Identify which cell holds the provided text, then report its (X, Y) central coordinate. 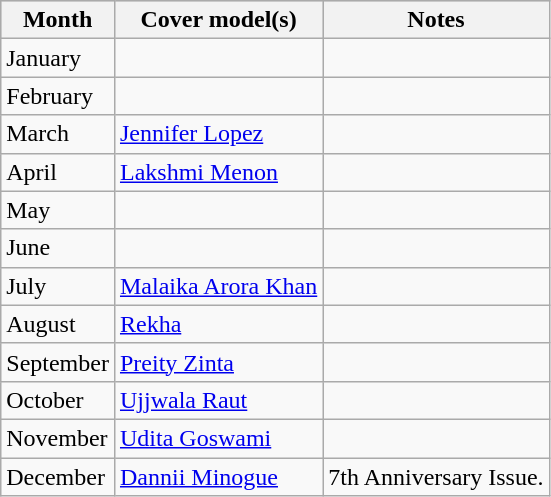
Udita Goswami (218, 438)
Ujjwala Raut (218, 400)
Notes (436, 20)
Malaika Arora Khan (218, 286)
January (58, 58)
7th Anniversary Issue. (436, 477)
Preity Zinta (218, 362)
March (58, 134)
May (58, 210)
November (58, 438)
Month (58, 20)
December (58, 477)
April (58, 172)
Rekha (218, 324)
Cover model(s) (218, 20)
October (58, 400)
September (58, 362)
July (58, 286)
Lakshmi Menon (218, 172)
Jennifer Lopez (218, 134)
Dannii Minogue (218, 477)
August (58, 324)
June (58, 248)
February (58, 96)
